Return (X, Y) of the center of cell containing provided text 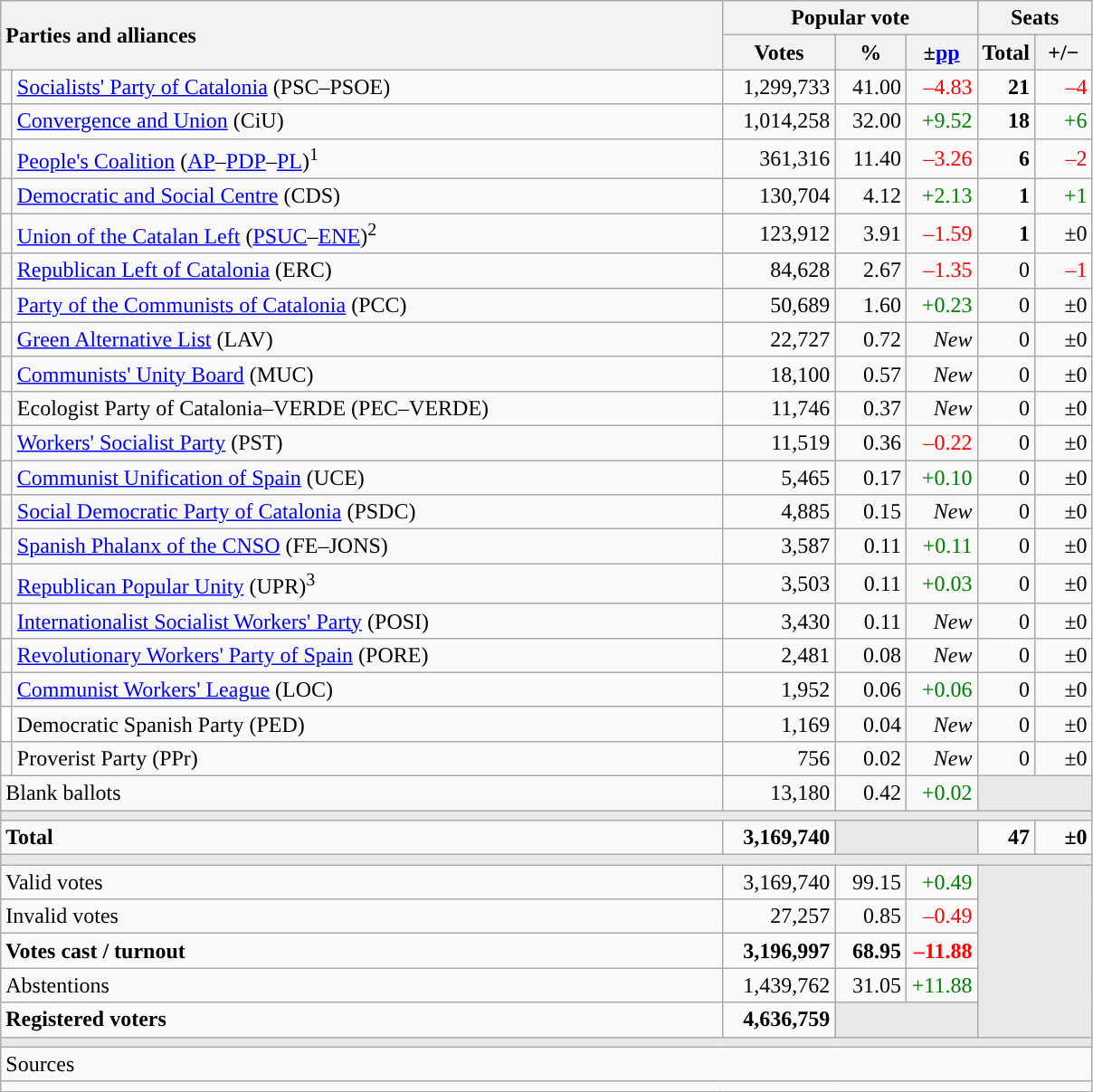
–4 (1064, 87)
Workers' Socialist Party (PST) (367, 442)
2,481 (779, 655)
Abstentions (362, 985)
% (870, 52)
4.12 (870, 196)
+0.10 (941, 478)
Democratic and Social Centre (CDS) (367, 196)
41.00 (870, 87)
3,587 (779, 546)
0.42 (870, 793)
21 (1006, 87)
47 (1006, 838)
68.95 (870, 951)
11,519 (779, 442)
3,196,997 (779, 951)
Seats (1035, 18)
Invalid votes (362, 916)
0.17 (870, 478)
Blank ballots (362, 793)
Popular vote (851, 18)
0.15 (870, 512)
Green Alternative List (LAV) (367, 339)
84,628 (779, 271)
11,746 (779, 408)
1.60 (870, 305)
3.91 (870, 233)
32.00 (870, 121)
4,885 (779, 512)
13,180 (779, 793)
Democratic Spanish Party (PED) (367, 724)
1,169 (779, 724)
2.67 (870, 271)
Votes cast / turnout (362, 951)
0.08 (870, 655)
–1 (1064, 271)
99.15 (870, 882)
1,299,733 (779, 87)
+0.03 (941, 584)
Communists' Unity Board (MUC) (367, 374)
0.57 (870, 374)
+9.52 (941, 121)
0.37 (870, 408)
+0.23 (941, 305)
Ecologist Party of Catalonia–VERDE (PEC–VERDE) (367, 408)
Proverist Party (PPr) (367, 759)
756 (779, 759)
18 (1006, 121)
Social Democratic Party of Catalonia (PSDC) (367, 512)
–11.88 (941, 951)
3,503 (779, 584)
–1.59 (941, 233)
18,100 (779, 374)
0.04 (870, 724)
1,952 (779, 689)
+6 (1064, 121)
3,430 (779, 621)
+0.02 (941, 793)
0.02 (870, 759)
–1.35 (941, 271)
Republican Popular Unity (UPR)3 (367, 584)
31.05 (870, 985)
11.40 (870, 159)
Convergence and Union (CiU) (367, 121)
Union of the Catalan Left (PSUC–ENE)2 (367, 233)
6 (1006, 159)
123,912 (779, 233)
±pp (941, 52)
Communist Unification of Spain (UCE) (367, 478)
Valid votes (362, 882)
+2.13 (941, 196)
5,465 (779, 478)
0.85 (870, 916)
130,704 (779, 196)
Socialists' Party of Catalonia (PSC–PSOE) (367, 87)
Registered voters (362, 1020)
+0.49 (941, 882)
22,727 (779, 339)
Votes (779, 52)
+1 (1064, 196)
4,636,759 (779, 1020)
People's Coalition (AP–PDP–PL)1 (367, 159)
+0.11 (941, 546)
Parties and alliances (362, 35)
+0.06 (941, 689)
50,689 (779, 305)
Spanish Phalanx of the CNSO (FE–JONS) (367, 546)
Revolutionary Workers' Party of Spain (PORE) (367, 655)
Communist Workers' League (LOC) (367, 689)
27,257 (779, 916)
–0.22 (941, 442)
1,014,258 (779, 121)
0.06 (870, 689)
0.72 (870, 339)
–2 (1064, 159)
–0.49 (941, 916)
+/− (1064, 52)
Internationalist Socialist Workers' Party (POSI) (367, 621)
Sources (546, 1064)
–4.83 (941, 87)
Republican Left of Catalonia (ERC) (367, 271)
361,316 (779, 159)
–3.26 (941, 159)
+11.88 (941, 985)
0.36 (870, 442)
1,439,762 (779, 985)
Party of the Communists of Catalonia (PCC) (367, 305)
